Locate the cell with the specified text and output its (X, Y) center coordinate. 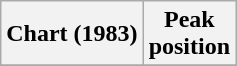
Chart (1983) (72, 34)
Peakposition (189, 34)
